Scan for the cell matching the given text and deliver its (x, y) coordinate at center. 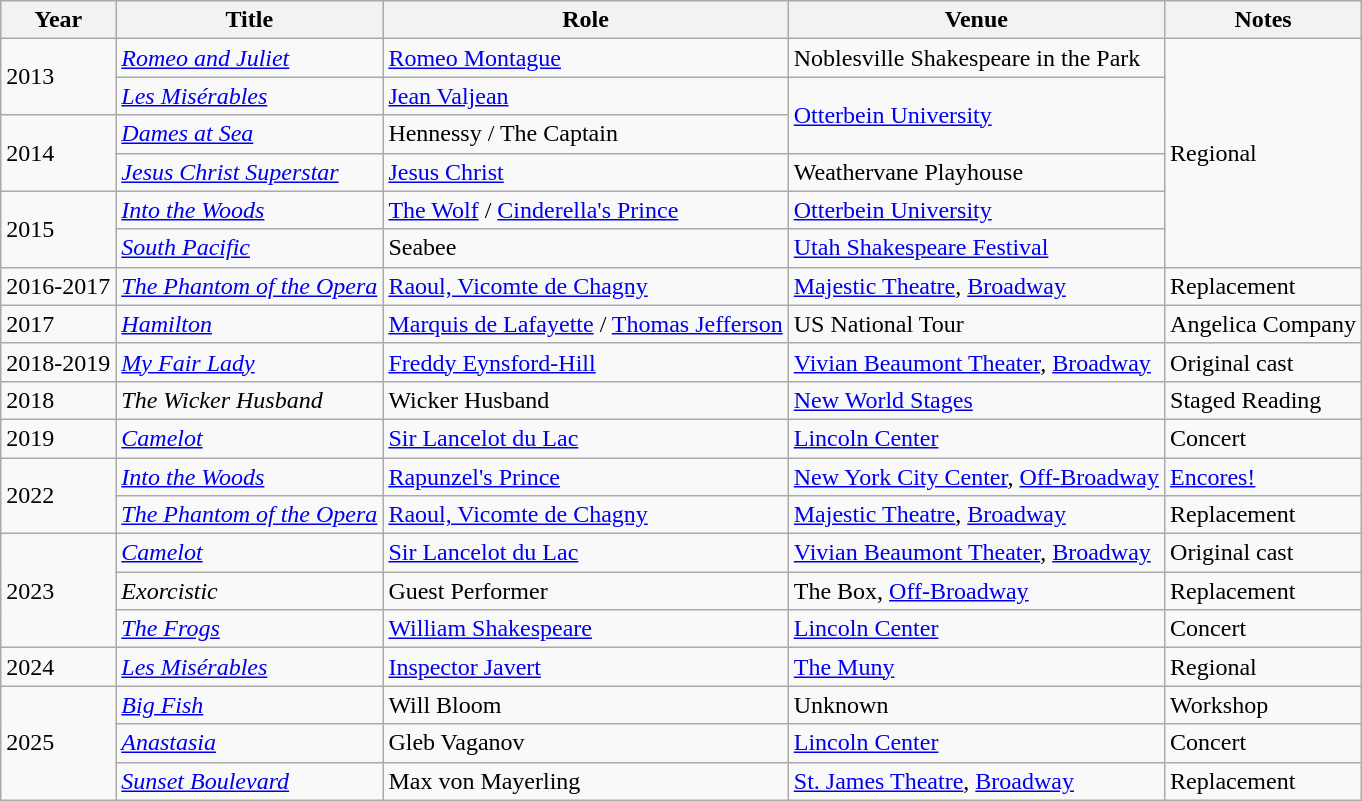
My Fair Lady (250, 362)
Marquis de Lafayette / Thomas Jefferson (586, 324)
2013 (58, 77)
Notes (1264, 20)
Freddy Eynsford-Hill (586, 362)
The Box, Off-Broadway (976, 591)
2018-2019 (58, 362)
South Pacific (250, 248)
The Wolf / Cinderella's Prince (586, 210)
Inspector Javert (586, 667)
Wicker Husband (586, 400)
The Frogs (250, 629)
Romeo and Juliet (250, 58)
Guest Performer (586, 591)
Unknown (976, 705)
2025 (58, 743)
The Muny (976, 667)
2015 (58, 229)
Staged Reading (1264, 400)
Rapunzel's Prince (586, 477)
2018 (58, 400)
2016-2017 (58, 286)
Angelica Company (1264, 324)
2019 (58, 438)
US National Tour (976, 324)
Max von Mayerling (586, 781)
Seabee (586, 248)
Hamilton (250, 324)
Gleb Vaganov (586, 743)
Jean Valjean (586, 96)
2014 (58, 153)
2023 (58, 591)
Jesus Christ Superstar (250, 172)
Workshop (1264, 705)
2017 (58, 324)
The Wicker Husband (250, 400)
Jesus Christ (586, 172)
Title (250, 20)
Role (586, 20)
Encores! (1264, 477)
Hennessy / The Captain (586, 134)
Weathervane Playhouse (976, 172)
Utah Shakespeare Festival (976, 248)
Year (58, 20)
Dames at Sea (250, 134)
Will Bloom (586, 705)
Venue (976, 20)
St. James Theatre, Broadway (976, 781)
Sunset Boulevard (250, 781)
New York City Center, Off-Broadway (976, 477)
William Shakespeare (586, 629)
New World Stages (976, 400)
Romeo Montague (586, 58)
Big Fish (250, 705)
Exorcistic (250, 591)
2024 (58, 667)
Anastasia (250, 743)
2022 (58, 496)
Noblesville Shakespeare in the Park (976, 58)
